Locate the cell with the specified text and output its [X, Y] center coordinate. 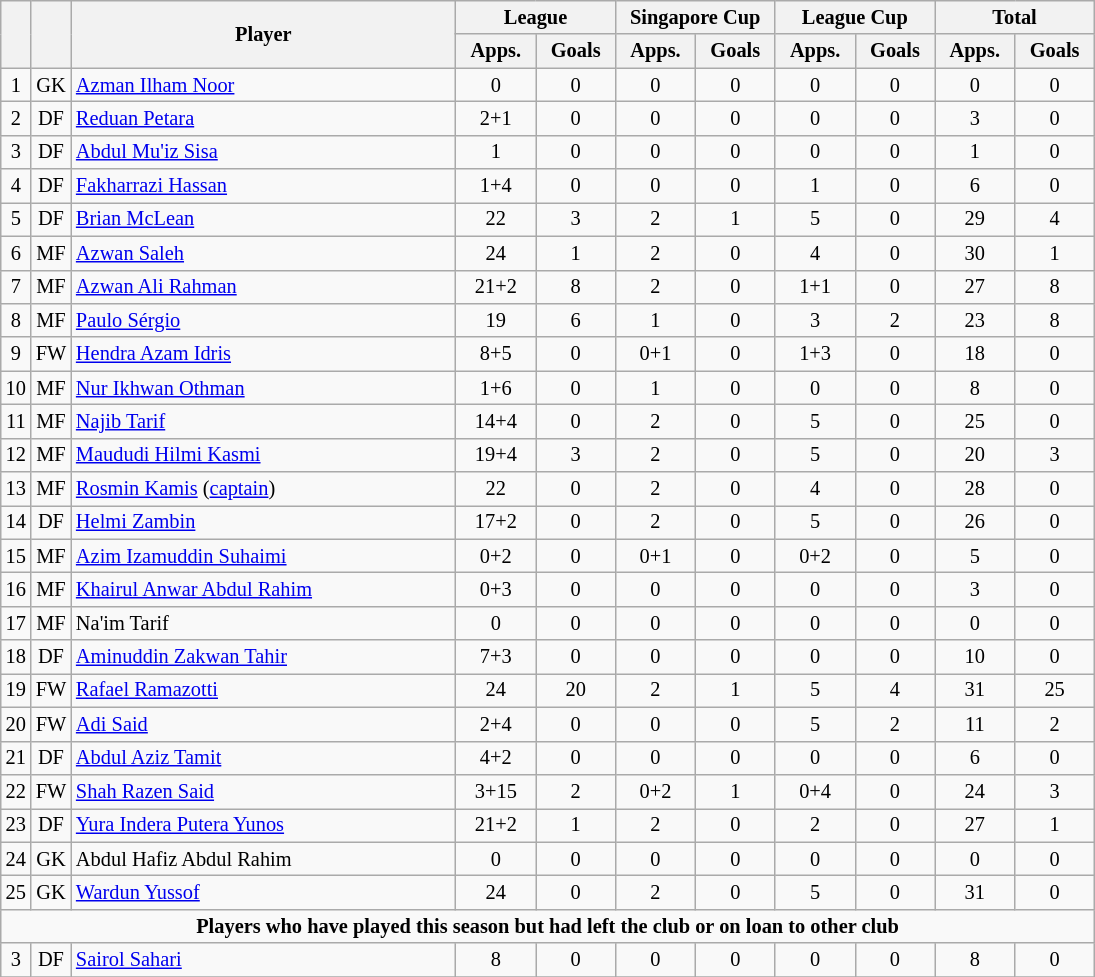
9 [16, 354]
Singapore Cup [695, 17]
3+15 [496, 791]
Paulo Sérgio [264, 320]
Rafael Ramazotti [264, 690]
0+4 [815, 791]
14 [16, 522]
2+4 [496, 724]
28 [975, 489]
Fakharrazi Hassan [264, 186]
30 [975, 253]
7 [16, 287]
Azwan Saleh [264, 253]
Aminuddin Zakwan Tahir [264, 657]
21 [16, 758]
8+5 [496, 354]
1+4 [496, 186]
Rosmin Kamis (captain) [264, 489]
17 [16, 623]
13 [16, 489]
17+2 [496, 522]
Azwan Ali Rahman [264, 287]
7+3 [496, 657]
Sairol Sahari [264, 960]
Na'im Tarif [264, 623]
Reduan Petara [264, 118]
Abdul Hafiz Abdul Rahim [264, 859]
Azman Ilham Noor [264, 85]
14+4 [496, 421]
Total [1015, 17]
Abdul Aziz Tamit [264, 758]
Brian McLean [264, 219]
26 [975, 522]
Shah Razen Said [264, 791]
19+4 [496, 455]
16 [16, 589]
1+3 [815, 354]
League Cup [855, 17]
Helmi Zambin [264, 522]
Player [264, 34]
15 [16, 556]
29 [975, 219]
Azim Izamuddin Suhaimi [264, 556]
Yura Indera Putera Yunos [264, 825]
Nur Ikhwan Othman [264, 388]
Players who have played this season but had left the club or on loan to other club [548, 926]
Abdul Mu'iz Sisa [264, 152]
Khairul Anwar Abdul Rahim [264, 589]
1+6 [496, 388]
Najib Tarif [264, 421]
Hendra Azam Idris [264, 354]
0+3 [496, 589]
Adi Said [264, 724]
12 [16, 455]
2+1 [496, 118]
1+1 [815, 287]
Maududi Hilmi Kasmi [264, 455]
Wardun Yussof [264, 892]
League [536, 17]
4+2 [496, 758]
